Return (x, y) of the center of cell containing provided text 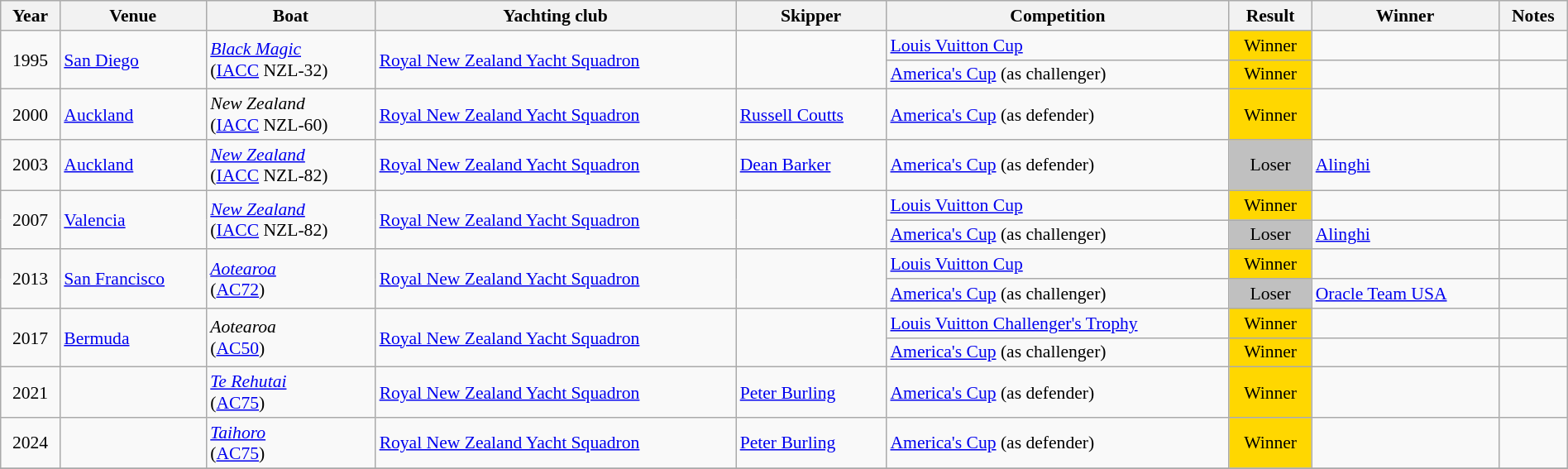
2017 (31, 337)
2024 (31, 443)
Louis Vuitton Challenger's Trophy (1057, 323)
1995 (31, 60)
2021 (31, 392)
Taihoro(AC75) (290, 443)
Aotearoa(AC72) (290, 280)
Bermuda (132, 337)
Competition (1057, 16)
San Diego (132, 60)
Notes (1533, 16)
Year (31, 16)
Dean Barker (811, 165)
Black Magic(IACC NZL-32) (290, 60)
Result (1270, 16)
Aotearoa(AC50) (290, 337)
Skipper (811, 16)
2000 (31, 114)
Venue (132, 16)
2003 (31, 165)
2007 (31, 220)
Yachting club (556, 16)
Valencia (132, 220)
Te Rehutai(AC75) (290, 392)
Boat (290, 16)
New Zealand(IACC NZL-60) (290, 114)
San Francisco (132, 280)
2013 (31, 280)
Oracle Team USA (1406, 294)
Russell Coutts (811, 114)
